Find where the given text appears and provide that cell's center as (X, Y) coordinate. 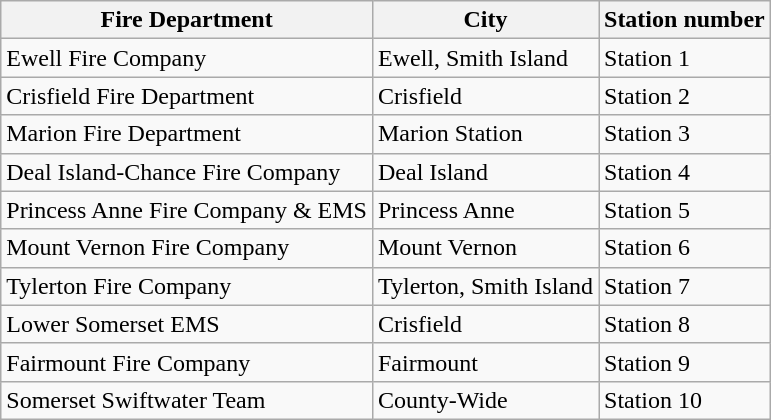
Crisfield Fire Department (187, 96)
Tylerton, Smith Island (485, 286)
Station 8 (684, 324)
Station 7 (684, 286)
Station 1 (684, 58)
Princess Anne (485, 210)
Mount Vernon (485, 248)
Marion Fire Department (187, 134)
Station 4 (684, 172)
Station 9 (684, 362)
City (485, 20)
Station 10 (684, 400)
Station 2 (684, 96)
Station number (684, 20)
Fairmount Fire Company (187, 362)
Station 5 (684, 210)
Fire Department (187, 20)
Station 3 (684, 134)
Tylerton Fire Company (187, 286)
Somerset Swiftwater Team (187, 400)
Ewell, Smith Island (485, 58)
Ewell Fire Company (187, 58)
Deal Island-Chance Fire Company (187, 172)
Princess Anne Fire Company & EMS (187, 210)
Deal Island (485, 172)
Marion Station (485, 134)
County-Wide (485, 400)
Fairmount (485, 362)
Lower Somerset EMS (187, 324)
Station 6 (684, 248)
Mount Vernon Fire Company (187, 248)
